Pinpoint the cell where the given text exists, returning its (x, y) midpoint coordinate. 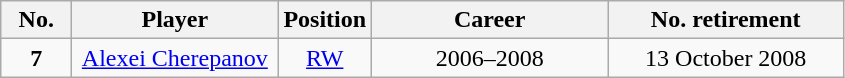
13 October 2008 (726, 58)
RW (325, 58)
Position (325, 20)
2006–2008 (490, 58)
7 (36, 58)
Career (490, 20)
No. retirement (726, 20)
No. (36, 20)
Player (175, 20)
Alexei Cherepanov (175, 58)
